For the text-containing cell, return its midpoint in (X, Y) coordinate format. 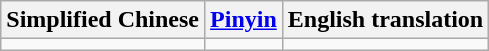
Simplified Chinese (103, 20)
Pinyin (244, 20)
English translation (385, 20)
